Scan for the cell matching the given text and deliver its [x, y] coordinate at center. 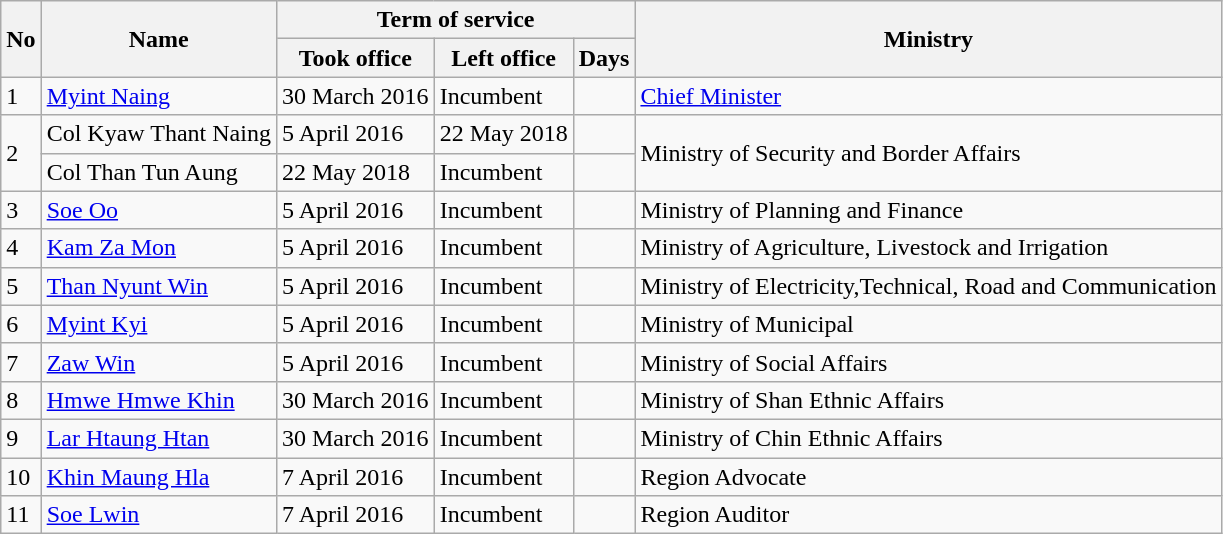
Ministry of Chin Ethnic Affairs [928, 438]
Ministry [928, 39]
Myint Kyi [158, 324]
Myint Naing [158, 96]
Took office [355, 58]
4 [21, 248]
Ministry of Social Affairs [928, 362]
Kam Za Mon [158, 248]
Region Advocate [928, 477]
Ministry of Shan Ethnic Affairs [928, 400]
Hmwe Hmwe Khin [158, 400]
2 [21, 153]
Lar Htaung Htan [158, 438]
1 [21, 96]
Than Nyunt Win [158, 286]
Ministry of Planning and Finance [928, 210]
3 [21, 210]
10 [21, 477]
Soe Oo [158, 210]
Ministry of Municipal [928, 324]
Khin Maung Hla [158, 477]
No [21, 39]
Col Than Tun Aung [158, 172]
7 [21, 362]
Term of service [455, 20]
Chief Minister [928, 96]
Name [158, 39]
Days [604, 58]
5 [21, 286]
Left office [504, 58]
Ministry of Agriculture, Livestock and Irrigation [928, 248]
Ministry of Electricity,Technical, Road and Communication [928, 286]
Soe Lwin [158, 515]
6 [21, 324]
11 [21, 515]
8 [21, 400]
Zaw Win [158, 362]
Ministry of Security and Border Affairs [928, 153]
Region Auditor [928, 515]
9 [21, 438]
Col Kyaw Thant Naing [158, 134]
